Search for the cell housing the specified text and yield its [x, y] center coordinate. 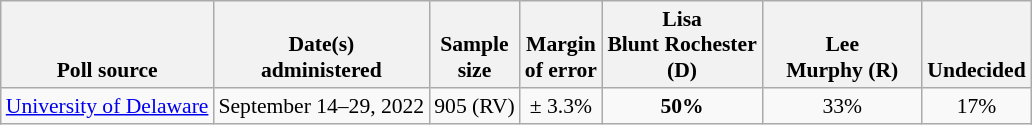
33% [842, 106]
Samplesize [474, 44]
Undecided [976, 44]
Marginof error [561, 44]
905 (RV) [474, 106]
LisaBlunt Rochester (D) [682, 44]
50% [682, 106]
September 14–29, 2022 [321, 106]
Poll source [108, 44]
LeeMurphy (R) [842, 44]
University of Delaware [108, 106]
17% [976, 106]
± 3.3% [561, 106]
Date(s)administered [321, 44]
